Return (x, y) of the center of cell containing provided text 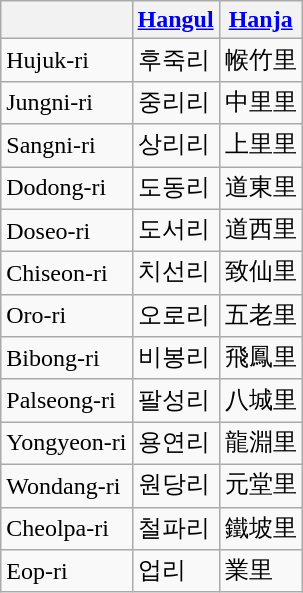
Bibong-ri (66, 358)
팔성리 (176, 400)
Oro-ri (66, 316)
鐵坡里 (260, 528)
Dodong-ri (66, 188)
上里里 (260, 146)
오로리 (176, 316)
Wondang-ri (66, 486)
Cheolpa-ri (66, 528)
中里里 (260, 102)
Jungni-ri (66, 102)
도동리 (176, 188)
업리 (176, 572)
Hanja (260, 20)
후죽리 (176, 60)
八城里 (260, 400)
Sangni-ri (66, 146)
道東里 (260, 188)
Eop-ri (66, 572)
도서리 (176, 230)
Hujuk-ri (66, 60)
치선리 (176, 274)
비봉리 (176, 358)
致仙里 (260, 274)
Chiseon-ri (66, 274)
飛鳳里 (260, 358)
Palseong-ri (66, 400)
원당리 (176, 486)
業里 (260, 572)
元堂里 (260, 486)
용연리 (176, 444)
道西里 (260, 230)
五老里 (260, 316)
중리리 (176, 102)
철파리 (176, 528)
帿竹里 (260, 60)
상리리 (176, 146)
Hangul (176, 20)
Yongyeon-ri (66, 444)
Doseo-ri (66, 230)
龍淵里 (260, 444)
